Capture the cell that displays the provided text and extract its [X, Y] central coordinate. 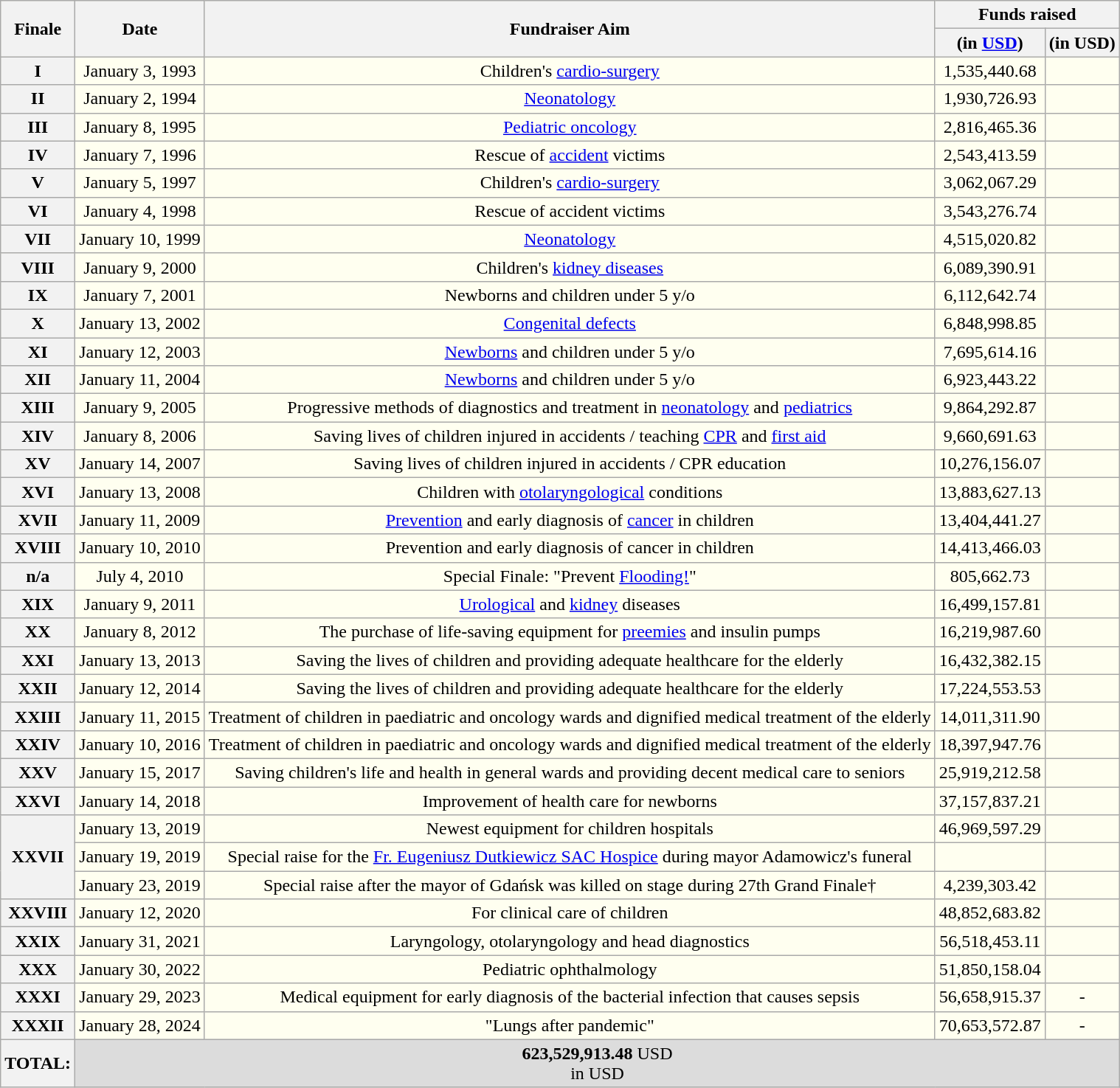
4,239,303.42 [990, 885]
16,219,987.60 [990, 632]
January 11, 2004 [140, 380]
XIX [38, 604]
January 23, 2019 [140, 885]
Pediatric ophthalmology [570, 969]
XXIV [38, 744]
48,852,683.82 [990, 913]
January 7, 2001 [140, 295]
January 10, 2010 [140, 548]
XII [38, 380]
Urological and kidney diseases [570, 604]
January 11, 2015 [140, 716]
6,923,443.22 [990, 380]
Children with otolaryngological conditions [570, 492]
VIII [38, 267]
4,515,020.82 [990, 239]
January 13, 2019 [140, 829]
January 29, 2023 [140, 997]
56,658,915.37 [990, 997]
XIII [38, 408]
805,662.73 [990, 576]
The purchase of life-saving equipment for preemies and insulin pumps [570, 632]
9,864,292.87 [990, 408]
Date [140, 29]
July 4, 2010 [140, 576]
3,062,067.29 [990, 183]
IX [38, 295]
51,850,158.04 [990, 969]
January 10, 2016 [140, 744]
13,404,441.27 [990, 520]
17,224,553.53 [990, 688]
37,157,837.21 [990, 800]
January 28, 2024 [140, 1025]
Funds raised [1027, 15]
IV [38, 155]
Improvement of health care for newborns [570, 800]
Children's kidney diseases [570, 267]
January 13, 2013 [140, 660]
Newest equipment for children hospitals [570, 829]
6,089,390.91 [990, 267]
VII [38, 239]
January 14, 2007 [140, 464]
XVI [38, 492]
25,919,212.58 [990, 772]
n/a [38, 576]
56,518,453.11 [990, 941]
Finale [38, 29]
January 10, 1999 [140, 239]
13,883,627.13 [990, 492]
January 13, 2008 [140, 492]
XXIX [38, 941]
1,930,726.93 [990, 99]
XV [38, 464]
Laryngology, otolaryngology and head diagnostics [570, 941]
14,011,311.90 [990, 716]
January 19, 2019 [140, 857]
6,112,642.74 [990, 295]
7,695,614.16 [990, 352]
623,529,913.48 USD in USD [598, 1064]
January 12, 2014 [140, 688]
January 12, 2003 [140, 352]
January 9, 2011 [140, 604]
II [38, 99]
XXIII [38, 716]
14,413,466.03 [990, 548]
3,543,276.74 [990, 211]
X [38, 323]
Saving lives of children injured in accidents / teaching CPR and first aid [570, 436]
VI [38, 211]
For clinical care of children [570, 913]
Medical equipment for early diagnosis of the bacterial infection that causes sepsis [570, 997]
Saving children's life and health in general wards and providing decent medical care to seniors [570, 772]
16,499,157.81 [990, 604]
January 3, 1993 [140, 71]
XXV [38, 772]
2,543,413.59 [990, 155]
January 14, 2018 [140, 800]
6,848,998.85 [990, 323]
"Lungs after pandemic" [570, 1025]
XVII [38, 520]
January 9, 2000 [140, 267]
Progressive methods of diagnostics and treatment in neonatology and pediatrics [570, 408]
January 8, 2012 [140, 632]
XX [38, 632]
XXXI [38, 997]
TOTAL: [38, 1064]
9,660,691.63 [990, 436]
V [38, 183]
January 9, 2005 [140, 408]
XXVII [38, 857]
XIV [38, 436]
1,535,440.68 [990, 71]
Saving lives of children injured in accidents / CPR education [570, 464]
January 4, 1998 [140, 211]
XXXII [38, 1025]
January 11, 2009 [140, 520]
Fundraiser Aim [570, 29]
XXVI [38, 800]
XXI [38, 660]
70,653,572.87 [990, 1025]
10,276,156.07 [990, 464]
Special Finale: "Prevent Flooding!" [570, 576]
Congenital defects [570, 323]
2,816,465.36 [990, 127]
16,432,382.15 [990, 660]
January 15, 2017 [140, 772]
January 2, 1994 [140, 99]
XVIII [38, 548]
January 30, 2022 [140, 969]
XI [38, 352]
III [38, 127]
XXX [38, 969]
Special raise for the Fr. Eugeniusz Dutkiewicz SAC Hospice during mayor Adamowicz's funeral [570, 857]
January 8, 2006 [140, 436]
46,969,597.29 [990, 829]
January 12, 2020 [140, 913]
I [38, 71]
January 5, 1997 [140, 183]
Special raise after the mayor of Gdańsk was killed on stage during 27th Grand Finale† [570, 885]
January 31, 2021 [140, 941]
XXII [38, 688]
January 13, 2002 [140, 323]
Pediatric oncology [570, 127]
January 8, 1995 [140, 127]
XXVIII [38, 913]
January 7, 1996 [140, 155]
18,397,947.76 [990, 744]
